Search for the cell housing the specified text and yield its (x, y) center coordinate. 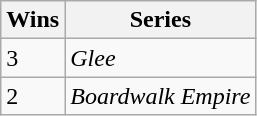
Glee (160, 58)
Series (160, 20)
Wins (33, 20)
2 (33, 96)
3 (33, 58)
Boardwalk Empire (160, 96)
